Detect which cell encompasses the target text, then output its [X, Y] center coordinate. 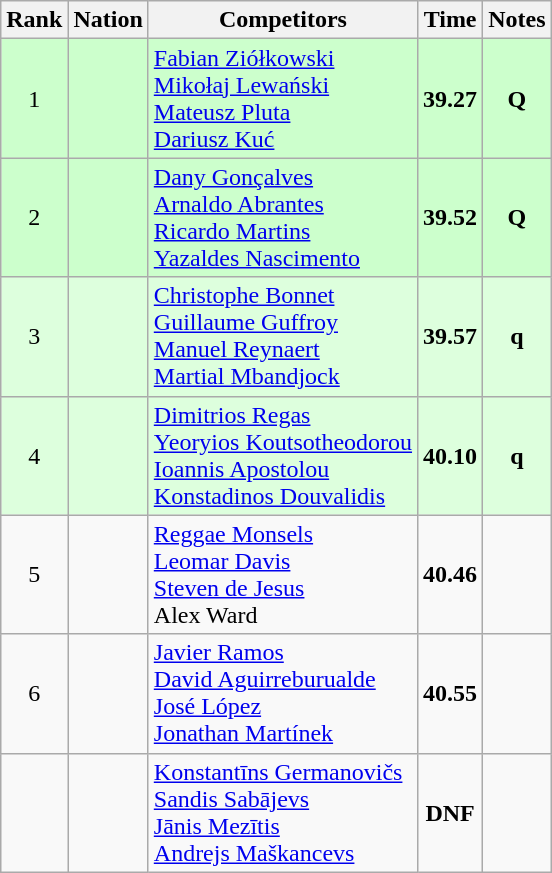
Christophe BonnetGuillaume GuffroyManuel ReynaertMartial Mbandjock [282, 336]
2 [34, 218]
Reggae MonselsLeomar DavisSteven de JesusAlex Ward [282, 574]
3 [34, 336]
Nation [108, 20]
5 [34, 574]
Javier RamosDavid AguirreburualdeJosé LópezJonathan Martínek [282, 694]
39.57 [450, 336]
Dany GonçalvesArnaldo AbrantesRicardo MartinsYazaldes Nascimento [282, 218]
Time [450, 20]
Rank [34, 20]
39.52 [450, 218]
Competitors [282, 20]
4 [34, 456]
40.10 [450, 456]
Fabian ZiółkowskiMikołaj LewańskiMateusz PlutaDariusz Kuć [282, 98]
40.46 [450, 574]
DNF [450, 812]
6 [34, 694]
39.27 [450, 98]
Notes [517, 20]
40.55 [450, 694]
Dimitrios RegasYeoryios KoutsotheodorouIoannis ApostolouKonstadinos Douvalidis [282, 456]
Konstantīns GermanovičsSandis SabājevsJānis MezītisAndrejs Maškancevs [282, 812]
1 [34, 98]
